Provide the [x, y] coordinate of the cell's center where the given text is located.  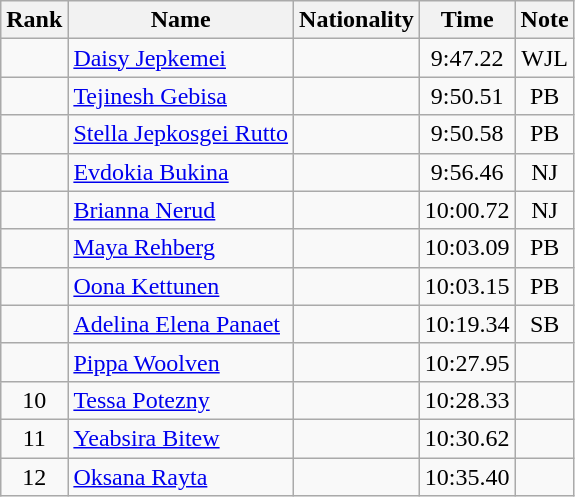
Adelina Elena Panaet [181, 324]
12 [34, 477]
10:00.72 [467, 210]
10:35.40 [467, 477]
Name [181, 20]
10:03.09 [467, 248]
Nationality [357, 20]
Daisy Jepkemei [181, 58]
Tejinesh Gebisa [181, 96]
Pippa Woolven [181, 362]
Rank [34, 20]
10:03.15 [467, 286]
10 [34, 400]
Brianna Nerud [181, 210]
10:30.62 [467, 438]
Evdokia Bukina [181, 172]
10:27.95 [467, 362]
Time [467, 20]
Oksana Rayta [181, 477]
9:50.58 [467, 134]
9:47.22 [467, 58]
Maya Rehberg [181, 248]
Tessa Potezny [181, 400]
SB [544, 324]
9:50.51 [467, 96]
9:56.46 [467, 172]
Stella Jepkosgei Rutto [181, 134]
11 [34, 438]
WJL [544, 58]
10:28.33 [467, 400]
Yeabsira Bitew [181, 438]
10:19.34 [467, 324]
Oona Kettunen [181, 286]
Note [544, 20]
